Find where the given text appears and provide that cell's center as [X, Y] coordinate. 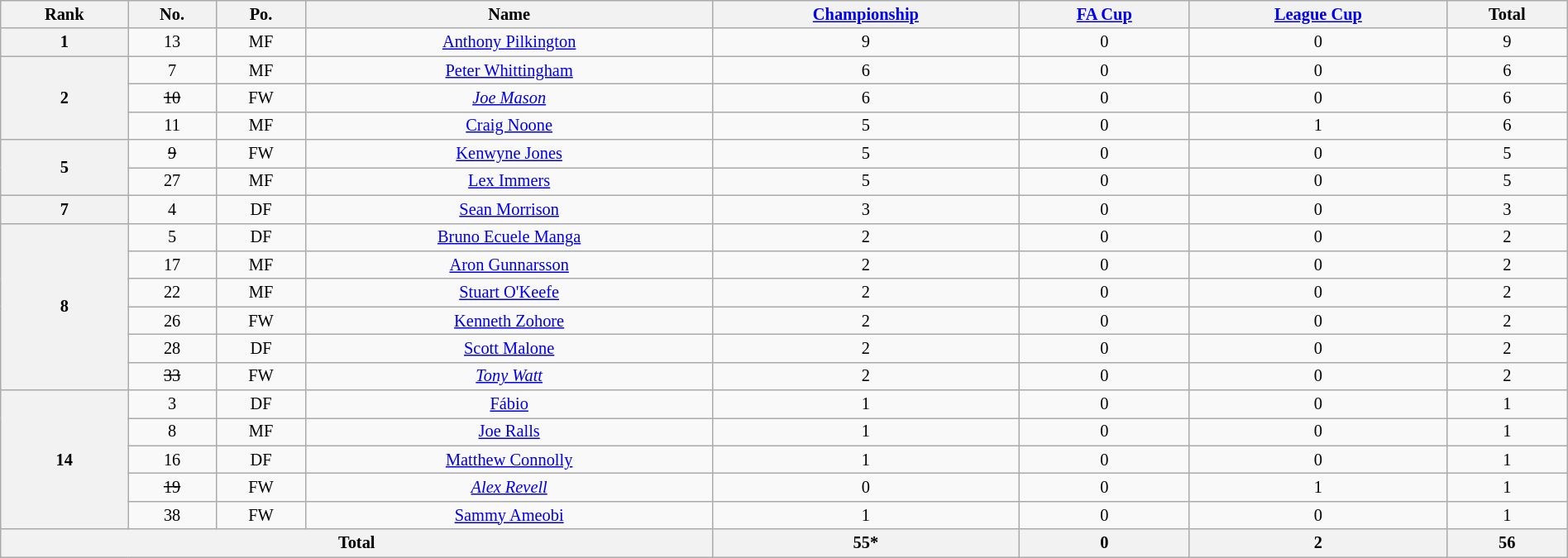
Fábio [509, 404]
Rank [65, 14]
Kenneth Zohore [509, 321]
Matthew Connolly [509, 460]
Sammy Ameobi [509, 515]
No. [172, 14]
League Cup [1318, 14]
28 [172, 348]
Kenwyne Jones [509, 154]
10 [172, 98]
14 [65, 460]
38 [172, 515]
Joe Ralls [509, 432]
Sean Morrison [509, 209]
56 [1507, 543]
17 [172, 265]
Championship [866, 14]
Tony Watt [509, 376]
4 [172, 209]
Aron Gunnarsson [509, 265]
22 [172, 293]
Joe Mason [509, 98]
Peter Whittingham [509, 70]
11 [172, 126]
16 [172, 460]
Bruno Ecuele Manga [509, 237]
FA Cup [1104, 14]
Stuart O'Keefe [509, 293]
13 [172, 42]
19 [172, 487]
Lex Immers [509, 181]
55* [866, 543]
Scott Malone [509, 348]
Alex Revell [509, 487]
26 [172, 321]
Po. [261, 14]
33 [172, 376]
27 [172, 181]
Name [509, 14]
Anthony Pilkington [509, 42]
Craig Noone [509, 126]
